Search for the cell housing the specified text and yield its [x, y] center coordinate. 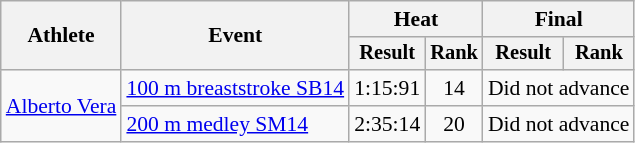
Heat [416, 19]
14 [454, 88]
Alberto Vera [62, 106]
Event [235, 36]
20 [454, 124]
Final [559, 19]
1:15:91 [387, 88]
2:35:14 [387, 124]
200 m medley SM14 [235, 124]
Athlete [62, 36]
100 m breaststroke SB14 [235, 88]
